Search for the cell housing the specified text and yield its [x, y] center coordinate. 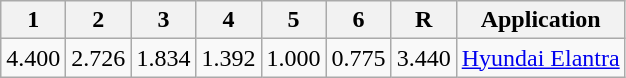
Hyundai Elantra [540, 58]
1.834 [164, 58]
5 [294, 20]
Application [540, 20]
0.775 [358, 58]
4.400 [34, 58]
3.440 [424, 58]
4 [228, 20]
2.726 [98, 58]
2 [98, 20]
1 [34, 20]
1.392 [228, 58]
3 [164, 20]
R [424, 20]
6 [358, 20]
1.000 [294, 58]
